Return the (x, y) coordinate for the center point of the cell that contains the specified text.  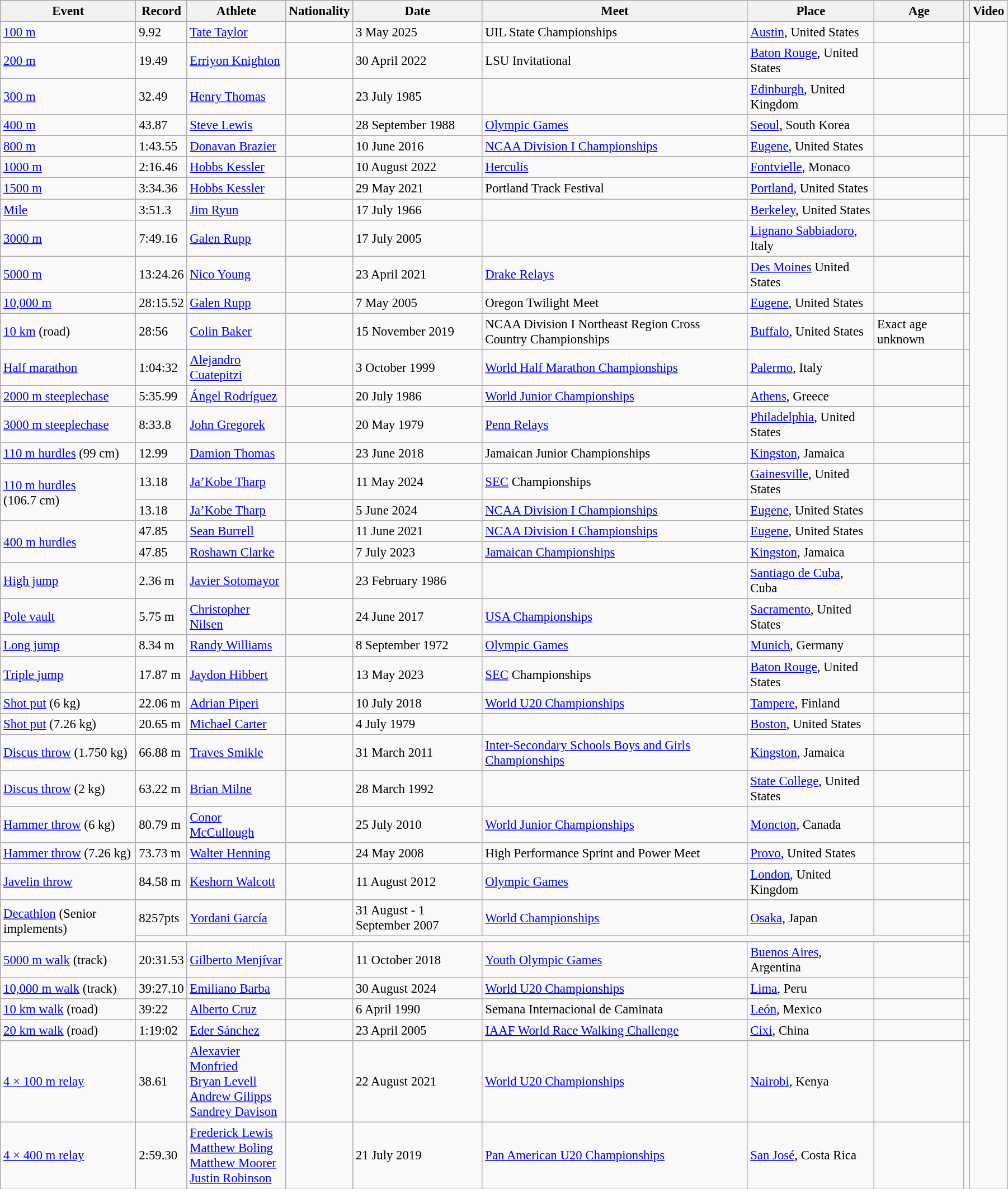
25 July 2010 (417, 824)
1:43.55 (161, 147)
20:31.53 (161, 960)
Palermo, Italy (811, 368)
30 April 2022 (417, 60)
Discus throw (2 kg) (68, 789)
Long jump (68, 646)
7:49.16 (161, 238)
Eder Sánchez (236, 1031)
Javier Sotomayor (236, 581)
21 July 2019 (417, 1155)
5000 m (68, 274)
Keshorn Walcott (236, 881)
400 m hurdles (68, 541)
23 July 1985 (417, 97)
8257pts (161, 918)
4 × 400 m relay (68, 1155)
1:19:02 (161, 1031)
17 July 2005 (417, 238)
100 m (68, 32)
11 June 2021 (417, 531)
5:35.99 (161, 396)
80.79 m (161, 824)
7 July 2023 (417, 553)
Colin Baker (236, 331)
Buenos Aires, Argentina (811, 960)
1500 m (68, 188)
Inter-Secondary Schools Boys and Girls Championships (615, 753)
23 April 2021 (417, 274)
Exact age unknown (919, 331)
Penn Relays (615, 425)
39:22 (161, 1009)
10 August 2022 (417, 167)
20 July 1986 (417, 396)
Jamaican Junior Championships (615, 453)
Pole vault (68, 617)
Hammer throw (7.26 kg) (68, 853)
1:04:32 (161, 368)
17 July 1966 (417, 210)
Alejandro Cuatepitzi (236, 368)
Lignano Sabbiadoro, Italy (811, 238)
Seoul, South Korea (811, 125)
Gilberto Menjívar (236, 960)
3000 m steeplechase (68, 425)
10,000 m (68, 303)
Age (919, 11)
31 March 2011 (417, 753)
Henry Thomas (236, 97)
Athlete (236, 11)
5.75 m (161, 617)
Nationality (319, 11)
Lima, Peru (811, 989)
3 May 2025 (417, 32)
Drake Relays (615, 274)
Triple jump (68, 674)
Edinburgh, United Kingdom (811, 97)
Erriyon Knighton (236, 60)
Video (989, 11)
Cixi, China (811, 1031)
Boston, United States (811, 724)
Michael Carter (236, 724)
63.22 m (161, 789)
28:15.52 (161, 303)
Herculis (615, 167)
San José, Costa Rica (811, 1155)
Pan American U20 Championships (615, 1155)
Emiliano Barba (236, 989)
5000 m walk (track) (68, 960)
Steve Lewis (236, 125)
4 × 100 m relay (68, 1082)
84.58 m (161, 881)
Oregon Twilight Meet (615, 303)
Sacramento, United States (811, 617)
38.61 (161, 1082)
8:33.8 (161, 425)
300 m (68, 97)
Record (161, 11)
15 November 2019 (417, 331)
5 June 2024 (417, 511)
Austin, United States (811, 32)
Tampere, Finland (811, 703)
11 August 2012 (417, 881)
Damion Thomas (236, 453)
73.73 m (161, 853)
Munich, Germany (811, 646)
Mile (68, 210)
Youth Olympic Games (615, 960)
John Gregorek (236, 425)
23 April 2005 (417, 1031)
3:51.3 (161, 210)
20 km walk (road) (68, 1031)
Walter Henning (236, 853)
110 m hurdles (99 cm) (68, 453)
9.92 (161, 32)
19.49 (161, 60)
8 September 1972 (417, 646)
22.06 m (161, 703)
Portland, United States (811, 188)
Roshawn Clarke (236, 553)
Alexavier MonfriedBryan LevellAndrew GilippsSandrey Davison (236, 1082)
10,000 m walk (track) (68, 989)
Christopher Nilsen (236, 617)
Osaka, Japan (811, 918)
Place (811, 11)
León, Mexico (811, 1009)
Frederick LewisMatthew BolingMatthew MoorerJustin Robinson (236, 1155)
World Championships (615, 918)
Decathlon (Senior implements) (68, 921)
Conor McCullough (236, 824)
High jump (68, 581)
UIL State Championships (615, 32)
Ángel Rodríguez (236, 396)
Date (417, 11)
USA Championships (615, 617)
Jamaican Championships (615, 553)
24 June 2017 (417, 617)
Tate Taylor (236, 32)
Alberto Cruz (236, 1009)
Philadelphia, United States (811, 425)
Half marathon (68, 368)
2:16.46 (161, 167)
24 May 2008 (417, 853)
Nairobi, Kenya (811, 1082)
Semana Internacional de Caminata (615, 1009)
2000 m steeplechase (68, 396)
Traves Smikle (236, 753)
10 km walk (road) (68, 1009)
20.65 m (161, 724)
3 October 1999 (417, 368)
Moncton, Canada (811, 824)
32.49 (161, 97)
Sean Burrell (236, 531)
Event (68, 11)
1000 m (68, 167)
LSU Invitational (615, 60)
4 July 1979 (417, 724)
30 August 2024 (417, 989)
110 m hurdles (106.7 cm) (68, 492)
10 km (road) (68, 331)
Athens, Greece (811, 396)
17.87 m (161, 674)
Javelin throw (68, 881)
400 m (68, 125)
7 May 2005 (417, 303)
3:34.36 (161, 188)
Jaydon Hibbert (236, 674)
3000 m (68, 238)
Yordani García (236, 918)
200 m (68, 60)
Hammer throw (6 kg) (68, 824)
2.36 m (161, 581)
World Half Marathon Championships (615, 368)
20 May 1979 (417, 425)
66.88 m (161, 753)
NCAA Division I Northeast Region Cross Country Championships (615, 331)
800 m (68, 147)
28 March 1992 (417, 789)
Shot put (7.26 kg) (68, 724)
23 February 1986 (417, 581)
Discus throw (1.750 kg) (68, 753)
Portland Track Festival (615, 188)
Donavan Brazier (236, 147)
12.99 (161, 453)
Fontvielle, Monaco (811, 167)
29 May 2021 (417, 188)
11 May 2024 (417, 482)
28:56 (161, 331)
Nico Young (236, 274)
Berkeley, United States (811, 210)
Des Moines United States (811, 274)
6 April 1990 (417, 1009)
Shot put (6 kg) (68, 703)
2:59.30 (161, 1155)
Adrian Piperi (236, 703)
23 June 2018 (417, 453)
Meet (615, 11)
Buffalo, United States (811, 331)
10 June 2016 (417, 147)
43.87 (161, 125)
11 October 2018 (417, 960)
13 May 2023 (417, 674)
Brian Milne (236, 789)
Provo, United States (811, 853)
Gainesville, United States (811, 482)
28 September 1988 (417, 125)
39:27.10 (161, 989)
State College, United States (811, 789)
Randy Williams (236, 646)
10 July 2018 (417, 703)
8.34 m (161, 646)
High Performance Sprint and Power Meet (615, 853)
Santiago de Cuba, Cuba (811, 581)
Jim Ryun (236, 210)
31 August - 1 September 2007 (417, 918)
22 August 2021 (417, 1082)
London, United Kingdom (811, 881)
IAAF World Race Walking Challenge (615, 1031)
13:24.26 (161, 274)
